Return the (x, y) coordinate for the center point of the cell that contains the specified text.  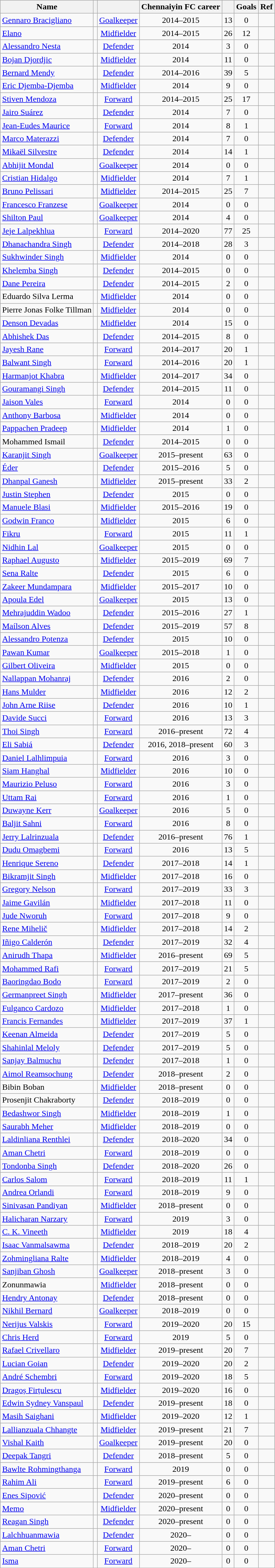
Jairo Suárez (47, 112)
Rahim Ali (47, 1482)
Andrea Orlandi (47, 1192)
Gregory Nelson (47, 889)
Mehrajuddin Wadoo (47, 613)
Tondonba Singh (47, 1166)
Anthony Barbosa (47, 415)
Shahinlal Meloly (47, 1048)
Nikhil Bernard (47, 1311)
Sanjay Balmuchu (47, 1061)
39 (228, 73)
Prosenjit Chakraborty (47, 1100)
Fikru (47, 534)
Dhanachandra Singh (47, 244)
Sinivasan Pandiyan (47, 1205)
Denson Devadas (47, 323)
Duwayne Kerr (47, 810)
Masih Saighani (47, 1416)
Raphael Augusto (47, 560)
Gennaro Bracigliano (47, 20)
Mohammed Rafi (47, 968)
Mikaël Silvestre (47, 152)
Keenan Almeida (47, 1034)
Bruno Pelissari (47, 191)
Balwant Singh (47, 362)
Anirudh Thapa (47, 955)
19 (228, 507)
Jeje Lalpekhlua (47, 231)
Harmanjot Khabra (47, 375)
Abhijit Mondal (47, 165)
John Arne Riise (47, 705)
Éder (47, 468)
Eli Sabiá (47, 744)
Jerry Lalrinzuala (47, 837)
2014–2018 (181, 244)
Bibin Boban (47, 1087)
17 (246, 99)
Sena Ralte (47, 573)
Lallianzuala Chhangte (47, 1430)
76 (228, 837)
2015–2017 (181, 587)
27 (228, 613)
Chris Herd (47, 1337)
Henrique Sereno (47, 863)
Pawan Kumar (47, 652)
C. K. Vineeth (47, 1232)
Deepak Tangri (47, 1456)
Thoi Singh (47, 731)
Sukhwinder Singh (47, 257)
32 (228, 942)
Dudu Omagbemi (47, 850)
Nerijus Valskis (47, 1324)
63 (228, 455)
Zakeer Mundampara (47, 587)
Zohmingliana Ralte (47, 1258)
Jean-Eudes Maurice (47, 125)
Ref (267, 7)
Alessandro Potenza (47, 639)
Fulganco Cardozo (47, 1008)
Bedashwor Singh (47, 1113)
Name (47, 7)
Bawlte Rohmingthanga (47, 1469)
77 (228, 231)
2014–2020 (181, 231)
Marco Materazzi (47, 138)
Gouramangi Singh (47, 389)
Nidhin Lal (47, 547)
Bikramjit Singh (47, 876)
Abhishek Das (47, 336)
Maurizio Peluso (47, 784)
Uttam Rai (47, 797)
Jaime Gavilán (47, 903)
Hans Mulder (47, 692)
Eric Djemba-Djemba (47, 86)
Jude Nworuh (47, 916)
Baljit Sahni (47, 824)
Daniel Lalhlimpuia (47, 758)
Davide Succi (47, 718)
Dane Pereira (47, 283)
Iñigo Calderón (47, 942)
Manuele Blasi (47, 507)
Memo (47, 1508)
Pappachen Pradeep (47, 428)
Isma (47, 1561)
Bojan Djordjic (47, 60)
57 (228, 626)
Edwin Sydney Vanspaul (47, 1403)
2015–2018 (181, 652)
Isaac Vanmalsawma (47, 1245)
2017–present (181, 995)
Laldinliana Renthlei (47, 1140)
Mohammed Ismail (47, 442)
Francesco Franzese (47, 205)
28 (228, 244)
Lalchhuanmawia (47, 1535)
Gilbert Oliveira (47, 665)
Apoula Edel (47, 600)
Sanjiban Ghosh (47, 1271)
André Schembri (47, 1377)
Siam Hanghal (47, 771)
Pierre Jonas Folke Tillman (47, 310)
Cristian Hidalgo (47, 178)
Halicharan Narzary (47, 1218)
Carlos Salom (47, 1179)
Dhanpal Ganesh (47, 481)
Rene Mihelič (47, 929)
Saurabh Meher (47, 1126)
Reagan Singh (47, 1522)
Justin Stephen (47, 494)
Goals (246, 7)
Khelemba Singh (47, 270)
Lucian Goian (47, 1363)
Dragoș Firțulescu (47, 1390)
Vishal Kaith (47, 1443)
Rafael Crivellaro (47, 1350)
72 (228, 731)
Baoringdao Bodo (47, 981)
Eduardo Silva Lerma (47, 297)
Maílson Alves (47, 626)
Zonunmawia (47, 1285)
36 (228, 995)
Jayesh Rane (47, 349)
Jaison Vales (47, 402)
Aimol Reamsochung (47, 1074)
Stiven Mendoza (47, 99)
Alessandro Nesta (47, 46)
Francis Fernandes (47, 1021)
Bernard Mendy (47, 73)
Hendry Antonay (47, 1298)
Godwin Franco (47, 520)
60 (228, 744)
Elano (47, 33)
Germanpreet Singh (47, 995)
2016, 2018–present (181, 744)
Chennaiyin FC career (181, 7)
Enes Sipović (47, 1495)
Karanjit Singh (47, 455)
Nallappan Mohanraj (47, 679)
Shilton Paul (47, 218)
37 (228, 1021)
